Provide the (X, Y) coordinate of the cell's center where the given text is located.  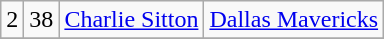
2 (12, 20)
38 (42, 20)
Dallas Mavericks (294, 20)
Charlie Sitton (132, 20)
